Return the [X, Y] coordinate for the center point of the cell that contains the specified text.  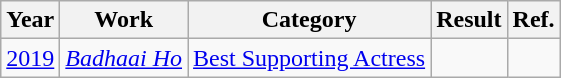
Result [469, 20]
Work [124, 20]
Ref. [534, 20]
Badhaai Ho [124, 58]
Year [30, 20]
Best Supporting Actress [310, 58]
2019 [30, 58]
Category [310, 20]
